Determine the (X, Y) coordinate at the center of the cell enclosing the given text.  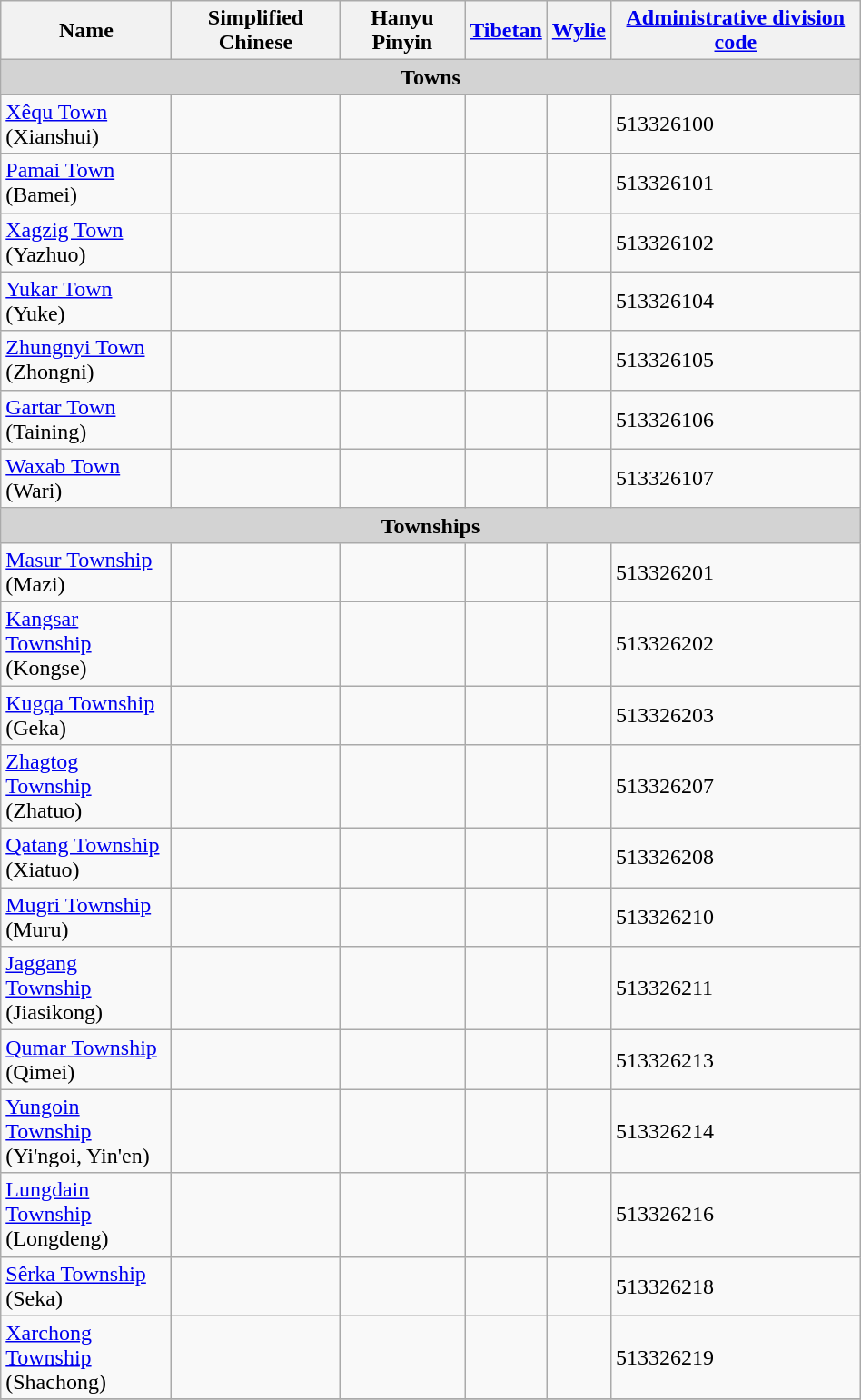
513326105 (736, 360)
Pamai Town(Bamei) (86, 184)
Simplified Chinese (256, 31)
Yungoin Township(Yi'ngoi, Yin'en) (86, 1131)
513326218 (736, 1286)
Administrative division code (736, 31)
513326216 (736, 1215)
Sêrka Township(Seka) (86, 1286)
Qumar Township(Qimei) (86, 1059)
513326208 (736, 858)
513326210 (736, 918)
Mugri Township(Muru) (86, 918)
513326203 (736, 714)
Kangsar Township(Kongse) (86, 643)
Tibetan (507, 31)
513326107 (736, 478)
513326207 (736, 787)
Lungdain Township(Longdeng) (86, 1215)
Gartar Town(Taining) (86, 420)
Xarchong Township(Shachong) (86, 1357)
513326106 (736, 420)
Towns (430, 77)
513326101 (736, 184)
513326201 (736, 572)
513326104 (736, 302)
Masur Township(Mazi) (86, 572)
Waxab Town(Wari) (86, 478)
Wylie (579, 31)
Zhagtog Township(Zhatuo) (86, 787)
Qatang Township(Xiatuo) (86, 858)
Xêqu Town(Xianshui) (86, 124)
Kugqa Township(Geka) (86, 714)
513326202 (736, 643)
513326211 (736, 988)
513326102 (736, 242)
Xagzig Town(Yazhuo) (86, 242)
Townships (430, 525)
Zhungnyi Town(Zhongni) (86, 360)
Jaggang Township(Jiasikong) (86, 988)
Yukar Town(Yuke) (86, 302)
513326219 (736, 1357)
Hanyu Pinyin (402, 31)
513326100 (736, 124)
Name (86, 31)
513326213 (736, 1059)
513326214 (736, 1131)
